From the cell containing the given text, extract its center point as (x, y) coordinate. 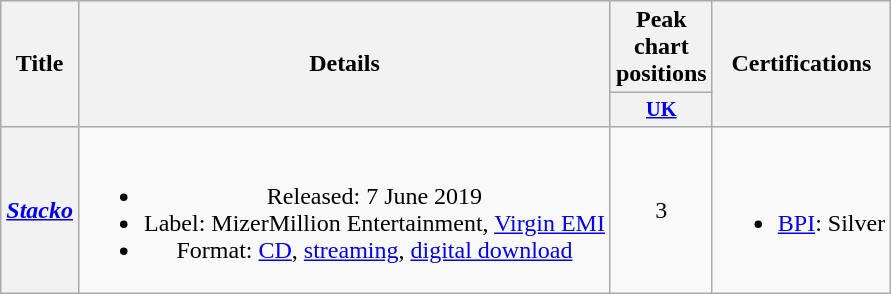
BPI: Silver (801, 210)
Peak chart positions (661, 47)
Stacko (40, 210)
Details (344, 64)
Released: 7 June 2019Label: MizerMillion Entertainment, Virgin EMIFormat: CD, streaming, digital download (344, 210)
UK (661, 110)
Title (40, 64)
3 (661, 210)
Certifications (801, 64)
